Capture the cell that displays the provided text and extract its [X, Y] central coordinate. 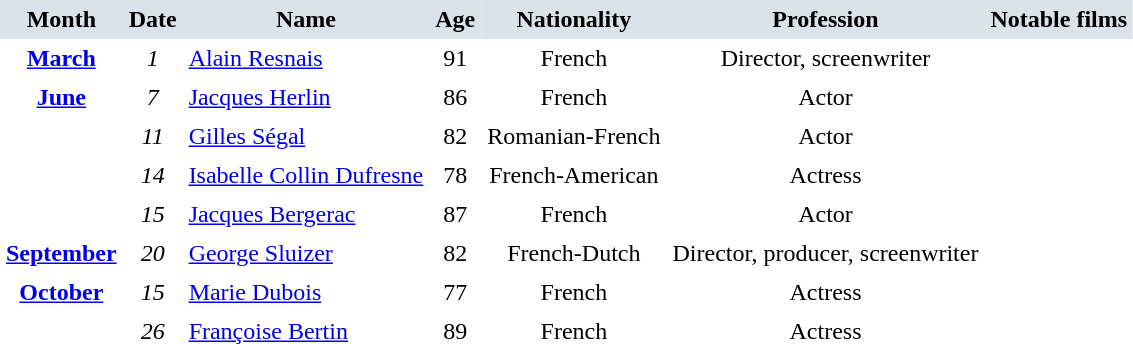
Profession [826, 20]
French-American [574, 176]
Age [455, 20]
Date [153, 20]
91 [455, 58]
78 [455, 176]
Romanian-French [574, 136]
86 [455, 98]
Nationality [574, 20]
87 [455, 214]
Alain Resnais [306, 58]
Jacques Bergerac [306, 214]
14 [153, 176]
Notable films [1058, 20]
Month [62, 20]
77 [455, 292]
20 [153, 254]
French-Dutch [574, 254]
Name [306, 20]
Director, screenwriter [826, 58]
1 [153, 58]
George Sluizer [306, 254]
Director, producer, screenwriter [826, 254]
Marie Dubois [306, 292]
11 [153, 136]
7 [153, 98]
Jacques Herlin [306, 98]
March [62, 58]
Isabelle Collin Dufresne [306, 176]
Gilles Ségal [306, 136]
June [62, 156]
September [62, 254]
